Capture the cell that displays the provided text and extract its [X, Y] central coordinate. 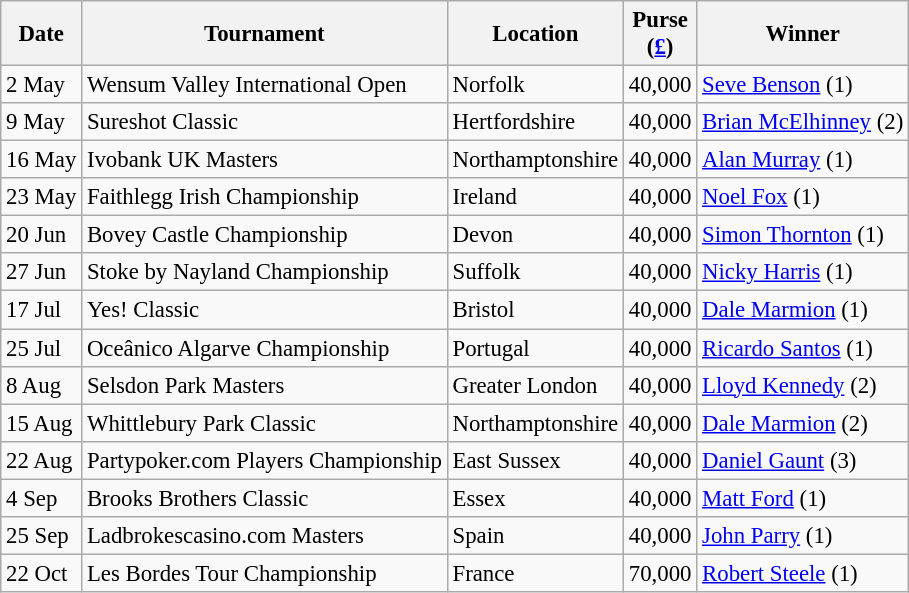
Noel Fox (1) [803, 197]
27 Jun [42, 273]
Hertfordshire [535, 122]
23 May [42, 197]
Robert Steele (1) [803, 573]
25 Jul [42, 348]
70,000 [660, 573]
Partypoker.com Players Championship [265, 460]
Simon Thornton (1) [803, 235]
Whittlebury Park Classic [265, 423]
4 Sep [42, 498]
15 Aug [42, 423]
20 Jun [42, 235]
Brian McElhinney (2) [803, 122]
2 May [42, 85]
Ivobank UK Masters [265, 160]
France [535, 573]
Selsdon Park Masters [265, 385]
East Sussex [535, 460]
Devon [535, 235]
Brooks Brothers Classic [265, 498]
9 May [42, 122]
Matt Ford (1) [803, 498]
22 Aug [42, 460]
Ladbrokescasino.com Masters [265, 536]
Dale Marmion (1) [803, 310]
22 Oct [42, 573]
Oceânico Algarve Championship [265, 348]
John Parry (1) [803, 536]
Dale Marmion (2) [803, 423]
Tournament [265, 34]
Bovey Castle Championship [265, 235]
Date [42, 34]
Yes! Classic [265, 310]
Lloyd Kennedy (2) [803, 385]
25 Sep [42, 536]
8 Aug [42, 385]
Bristol [535, 310]
Suffolk [535, 273]
Seve Benson (1) [803, 85]
Essex [535, 498]
Ireland [535, 197]
Stoke by Nayland Championship [265, 273]
Wensum Valley International Open [265, 85]
Daniel Gaunt (3) [803, 460]
Faithlegg Irish Championship [265, 197]
16 May [42, 160]
Sureshot Classic [265, 122]
Norfolk [535, 85]
17 Jul [42, 310]
Les Bordes Tour Championship [265, 573]
Nicky Harris (1) [803, 273]
Portugal [535, 348]
Purse(£) [660, 34]
Spain [535, 536]
Greater London [535, 385]
Alan Murray (1) [803, 160]
Location [535, 34]
Ricardo Santos (1) [803, 348]
Winner [803, 34]
